For the text-containing cell, return its midpoint in [X, Y] coordinate format. 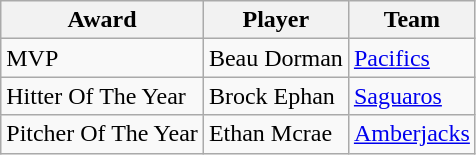
Brock Ephan [276, 96]
Amberjacks [412, 134]
Pitcher Of The Year [102, 134]
Ethan Mcrae [276, 134]
Player [276, 20]
Saguaros [412, 96]
Pacifics [412, 58]
Hitter Of The Year [102, 96]
Team [412, 20]
Award [102, 20]
MVP [102, 58]
Beau Dorman [276, 58]
